Return (X, Y) of the center of cell containing provided text 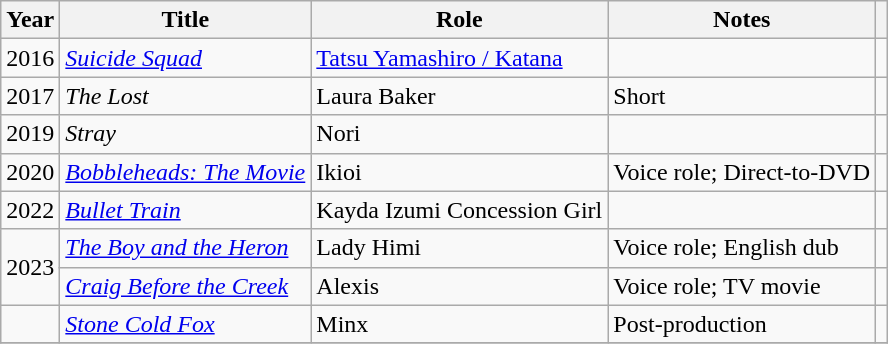
2023 (30, 267)
2016 (30, 58)
Year (30, 20)
Suicide Squad (186, 58)
2020 (30, 172)
Kayda Izumi Concession Girl (460, 210)
Short (742, 96)
Voice role; TV movie (742, 286)
Tatsu Yamashiro / Katana (460, 58)
Role (460, 20)
Stray (186, 134)
Bobbleheads: The Movie (186, 172)
Nori (460, 134)
The Boy and the Heron (186, 248)
Ikioi (460, 172)
Notes (742, 20)
Laura Baker (460, 96)
Minx (460, 324)
2022 (30, 210)
Stone Cold Fox (186, 324)
2017 (30, 96)
Voice role; Direct-to-DVD (742, 172)
Craig Before the Creek (186, 286)
The Lost (186, 96)
Alexis (460, 286)
2019 (30, 134)
Voice role; English dub (742, 248)
Bullet Train (186, 210)
Lady Himi (460, 248)
Title (186, 20)
Post-production (742, 324)
